Return the [x, y] coordinate for the center point of the cell that contains the specified text.  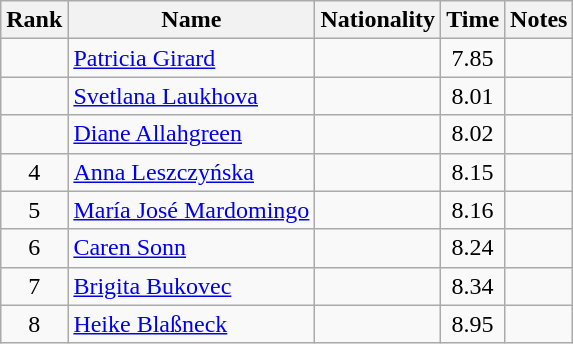
Patricia Girard [192, 58]
4 [34, 172]
Name [192, 20]
8.02 [473, 134]
8.34 [473, 286]
8.24 [473, 248]
7.85 [473, 58]
Brigita Bukovec [192, 286]
Rank [34, 20]
Heike Blaßneck [192, 324]
6 [34, 248]
Svetlana Laukhova [192, 96]
Caren Sonn [192, 248]
8.16 [473, 210]
8.95 [473, 324]
María José Mardomingo [192, 210]
Time [473, 20]
5 [34, 210]
7 [34, 286]
Anna Leszczyńska [192, 172]
8 [34, 324]
8.15 [473, 172]
Diane Allahgreen [192, 134]
Notes [539, 20]
8.01 [473, 96]
Nationality [378, 20]
